Find where the given text appears and provide that cell's center as (X, Y) coordinate. 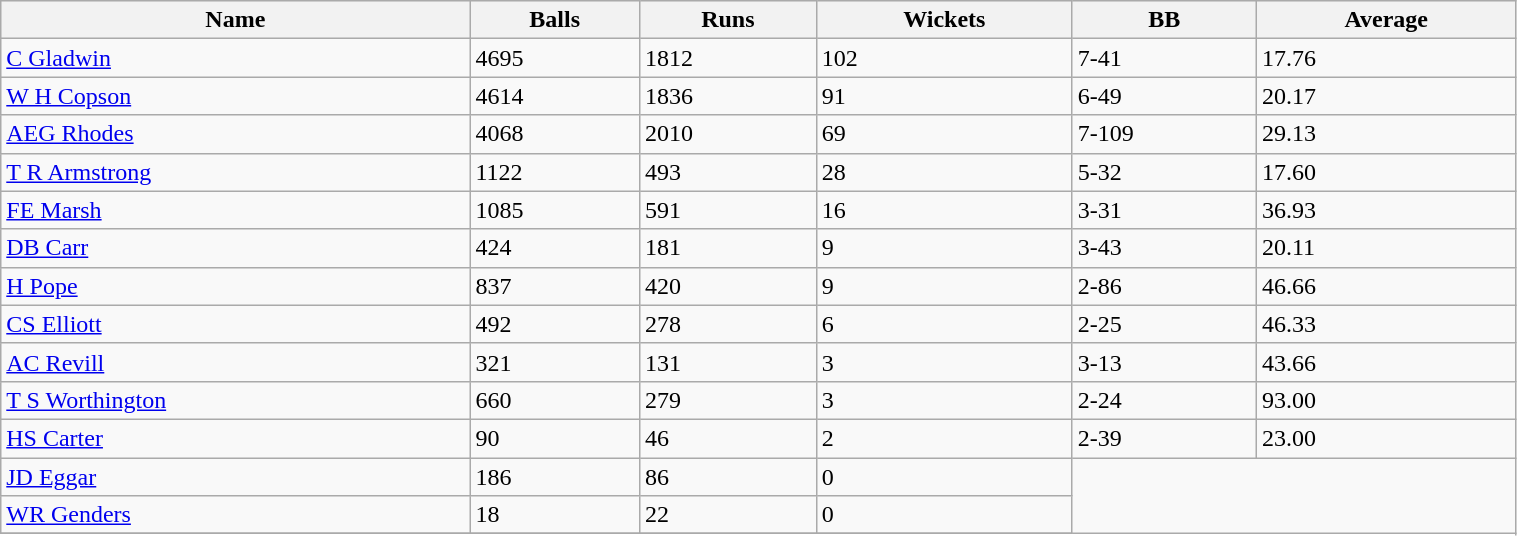
420 (728, 286)
91 (944, 96)
18 (555, 515)
131 (728, 362)
16 (944, 210)
2-24 (1164, 400)
FE Marsh (236, 210)
46 (728, 438)
Name (236, 20)
1812 (728, 58)
28 (944, 172)
AC Revill (236, 362)
20.11 (1386, 248)
20.17 (1386, 96)
22 (728, 515)
1122 (555, 172)
W H Copson (236, 96)
Runs (728, 20)
Average (1386, 20)
837 (555, 286)
H Pope (236, 286)
591 (728, 210)
46.66 (1386, 286)
3-31 (1164, 210)
2-25 (1164, 324)
HS Carter (236, 438)
6-49 (1164, 96)
7-109 (1164, 134)
1836 (728, 96)
DB Carr (236, 248)
86 (728, 477)
4614 (555, 96)
Wickets (944, 20)
102 (944, 58)
4695 (555, 58)
493 (728, 172)
2010 (728, 134)
29.13 (1386, 134)
JD Eggar (236, 477)
1085 (555, 210)
17.60 (1386, 172)
T R Armstrong (236, 172)
17.76 (1386, 58)
T S Worthington (236, 400)
6 (944, 324)
186 (555, 477)
69 (944, 134)
5-32 (1164, 172)
WR Genders (236, 515)
2 (944, 438)
278 (728, 324)
492 (555, 324)
C Gladwin (236, 58)
3-43 (1164, 248)
3-13 (1164, 362)
7-41 (1164, 58)
181 (728, 248)
BB (1164, 20)
2-39 (1164, 438)
46.33 (1386, 324)
93.00 (1386, 400)
424 (555, 248)
279 (728, 400)
AEG Rhodes (236, 134)
36.93 (1386, 210)
90 (555, 438)
23.00 (1386, 438)
660 (555, 400)
Balls (555, 20)
4068 (555, 134)
43.66 (1386, 362)
CS Elliott (236, 324)
2-86 (1164, 286)
321 (555, 362)
